Search for the cell housing the specified text and yield its [x, y] center coordinate. 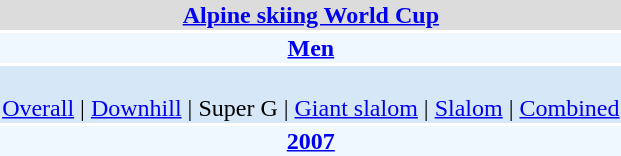
2007 [311, 141]
Men [311, 48]
Overall | Downhill | Super G | Giant slalom | Slalom | Combined [311, 94]
Alpine skiing World Cup [311, 15]
